Pinpoint the cell where the given text exists, returning its [x, y] midpoint coordinate. 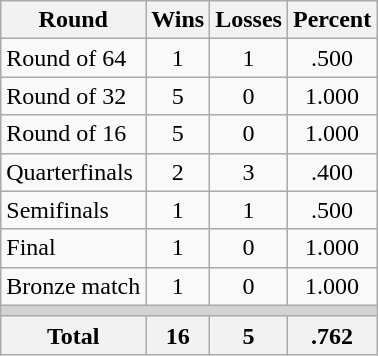
Losses [249, 20]
Round of 16 [74, 134]
3 [249, 172]
Final [74, 248]
Semifinals [74, 210]
Round of 64 [74, 58]
Round of 32 [74, 96]
Total [74, 335]
Percent [332, 20]
Bronze match [74, 286]
.762 [332, 335]
16 [178, 335]
Quarterfinals [74, 172]
2 [178, 172]
Wins [178, 20]
.400 [332, 172]
Round [74, 20]
